For the text-containing cell, return its midpoint in [x, y] coordinate format. 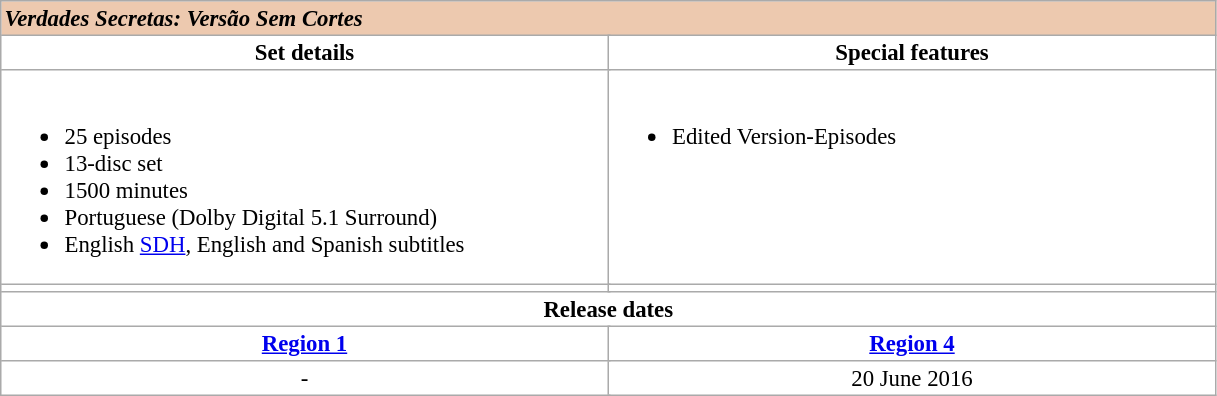
20 June 2016 [912, 378]
- [305, 378]
Set details [305, 52]
Special features [912, 52]
Edited Version-Episodes [912, 178]
Region 1 [305, 344]
Region 4 [912, 344]
Verdades Secretas: Versão Sem Cortes [608, 18]
Release dates [608, 309]
25 episodes13-disc set1500 minutesPortuguese (Dolby Digital 5.1 Surround)English SDH, English and Spanish subtitles [305, 178]
